Identify which cell holds the provided text, then report its [x, y] central coordinate. 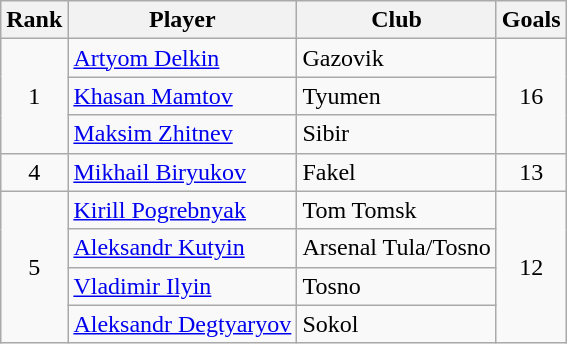
Aleksandr Degtyaryov [182, 324]
Sokol [396, 324]
Player [182, 20]
16 [531, 96]
Club [396, 20]
Fakel [396, 172]
Maksim Zhitnev [182, 134]
Tom Tomsk [396, 210]
Khasan Mamtov [182, 96]
12 [531, 267]
Goals [531, 20]
4 [34, 172]
Mikhail Biryukov [182, 172]
5 [34, 267]
Arsenal Tula/Tosno [396, 248]
1 [34, 96]
Sibir [396, 134]
Tyumen [396, 96]
Rank [34, 20]
Vladimir Ilyin [182, 286]
Gazovik [396, 58]
Kirill Pogrebnyak [182, 210]
Tosno [396, 286]
13 [531, 172]
Aleksandr Kutyin [182, 248]
Artyom Delkin [182, 58]
